Locate the cell with the specified text and output its [x, y] center coordinate. 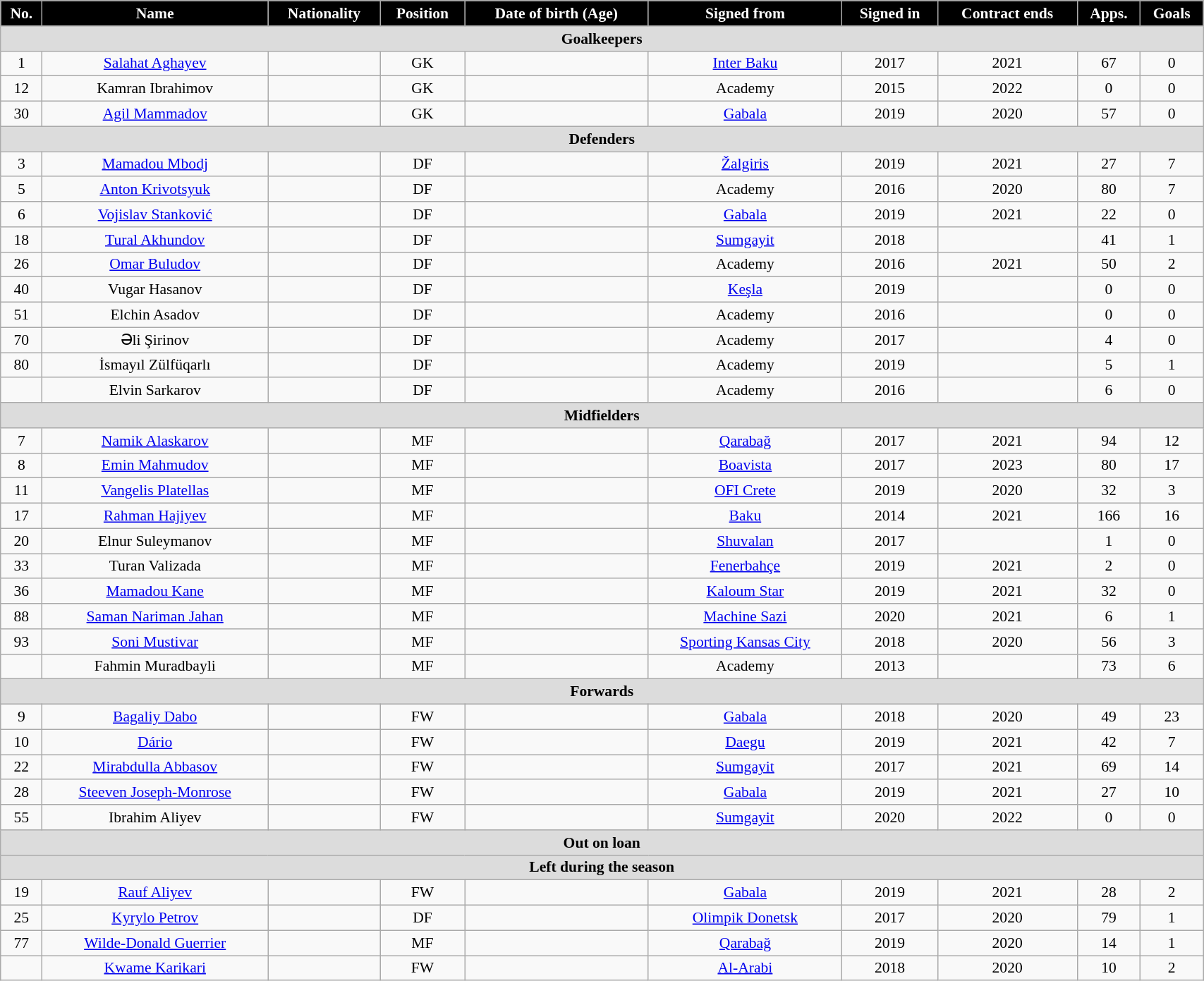
166 [1109, 516]
Baku [745, 516]
Dário [155, 742]
Bagaliy Dabo [155, 717]
33 [21, 566]
79 [1109, 918]
Machine Sazi [745, 616]
55 [21, 817]
Kwame Karikari [155, 968]
94 [1109, 441]
Mamadou Mbodj [155, 164]
Kaloum Star [745, 592]
49 [1109, 717]
93 [21, 642]
Date of birth (Age) [557, 13]
Signed in [890, 13]
Al-Arabi [745, 968]
Wilde-Donald Guerrier [155, 943]
73 [1109, 666]
Apps. [1109, 13]
23 [1172, 717]
Midfielders [602, 415]
Kyrylo Petrov [155, 918]
Əli Şirinov [155, 340]
Turan Valizada [155, 566]
26 [21, 264]
25 [21, 918]
Saman Nariman Jahan [155, 616]
41 [1109, 240]
20 [21, 541]
Vugar Hasanov [155, 290]
Olimpik Donetsk [745, 918]
Out on loan [602, 843]
Elchin Asadov [155, 315]
Signed from [745, 13]
Omar Buludov [155, 264]
No. [21, 13]
Vojislav Stanković [155, 214]
70 [21, 340]
Daegu [745, 742]
Emin Mahmudov [155, 465]
88 [21, 616]
Mirabdulla Abbasov [155, 767]
18 [21, 240]
Kamran Ibrahimov [155, 89]
Anton Krivotsyuk [155, 190]
Inter Baku [745, 63]
Rauf Aliyev [155, 893]
42 [1109, 742]
Soni Mustivar [155, 642]
Contract ends [1007, 13]
Salahat Aghayev [155, 63]
Fenerbahçe [745, 566]
Mamadou Kane [155, 592]
Fahmin Muradbayli [155, 666]
Sporting Kansas City [745, 642]
67 [1109, 63]
9 [21, 717]
Steeven Joseph-Monrose [155, 793]
77 [21, 943]
Position [422, 13]
40 [21, 290]
2015 [890, 89]
Boavista [745, 465]
Elvin Sarkarov [155, 391]
Name [155, 13]
8 [21, 465]
Forwards [602, 692]
Tural Akhundov [155, 240]
56 [1109, 642]
4 [1109, 340]
OFI Crete [745, 491]
11 [21, 491]
Ibrahim Aliyev [155, 817]
Keşla [745, 290]
İsmayıl Zülfüqarlı [155, 365]
16 [1172, 516]
Shuvalan [745, 541]
36 [21, 592]
Elnur Suleymanov [155, 541]
69 [1109, 767]
2023 [1007, 465]
19 [21, 893]
Žalgiris [745, 164]
Goals [1172, 13]
Left during the season [602, 867]
Defenders [602, 139]
50 [1109, 264]
Vangelis Platellas [155, 491]
2014 [890, 516]
Agil Mammadov [155, 114]
Goalkeepers [602, 39]
Namik Alaskarov [155, 441]
2013 [890, 666]
Rahman Hajiyev [155, 516]
30 [21, 114]
51 [21, 315]
Nationality [324, 13]
57 [1109, 114]
